Provide the (x, y) coordinate of the cell's center where the given text is located.  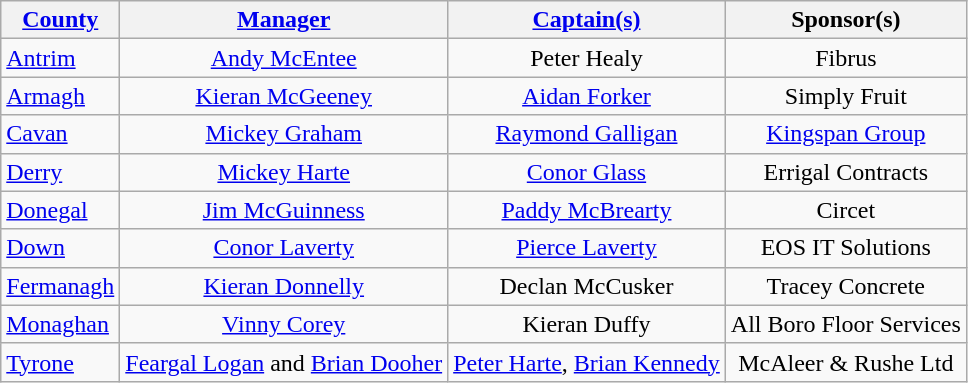
Tracey Concrete (846, 286)
Peter Harte, Brian Kennedy (587, 362)
Kieran McGeeney (284, 96)
Kingspan Group (846, 134)
Pierce Laverty (587, 248)
Conor Laverty (284, 248)
Fermanagh (60, 286)
Raymond Galligan (587, 134)
All Boro Floor Services (846, 324)
Andy McEntee (284, 58)
Tyrone (60, 362)
Mickey Harte (284, 172)
Kieran Donnelly (284, 286)
Manager (284, 20)
Derry (60, 172)
Peter Healy (587, 58)
Jim McGuinness (284, 210)
Monaghan (60, 324)
County (60, 20)
Conor Glass (587, 172)
Circet (846, 210)
Cavan (60, 134)
McAleer & Rushe Ltd (846, 362)
Sponsor(s) (846, 20)
Antrim (60, 58)
Donegal (60, 210)
Simply Fruit (846, 96)
Kieran Duffy (587, 324)
Feargal Logan and Brian Dooher (284, 362)
Declan McCusker (587, 286)
Vinny Corey (284, 324)
Down (60, 248)
Mickey Graham (284, 134)
Paddy McBrearty (587, 210)
EOS IT Solutions (846, 248)
Armagh (60, 96)
Aidan Forker (587, 96)
Errigal Contracts (846, 172)
Fibrus (846, 58)
Captain(s) (587, 20)
